Detect which cell encompasses the target text, then output its [x, y] center coordinate. 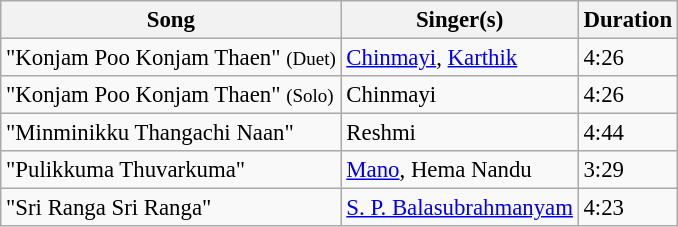
"Konjam Poo Konjam Thaen" (Solo) [171, 95]
4:23 [628, 208]
Singer(s) [460, 20]
S. P. Balasubrahmanyam [460, 208]
Duration [628, 20]
Chinmayi [460, 95]
"Minminikku Thangachi Naan" [171, 133]
Reshmi [460, 133]
4:44 [628, 133]
"Pulikkuma Thuvarkuma" [171, 170]
Mano, Hema Nandu [460, 170]
Chinmayi, Karthik [460, 58]
Song [171, 20]
"Konjam Poo Konjam Thaen" (Duet) [171, 58]
3:29 [628, 170]
"Sri Ranga Sri Ranga" [171, 208]
